Extract the (x, y) coordinate from the center of the cell holding the provided text.  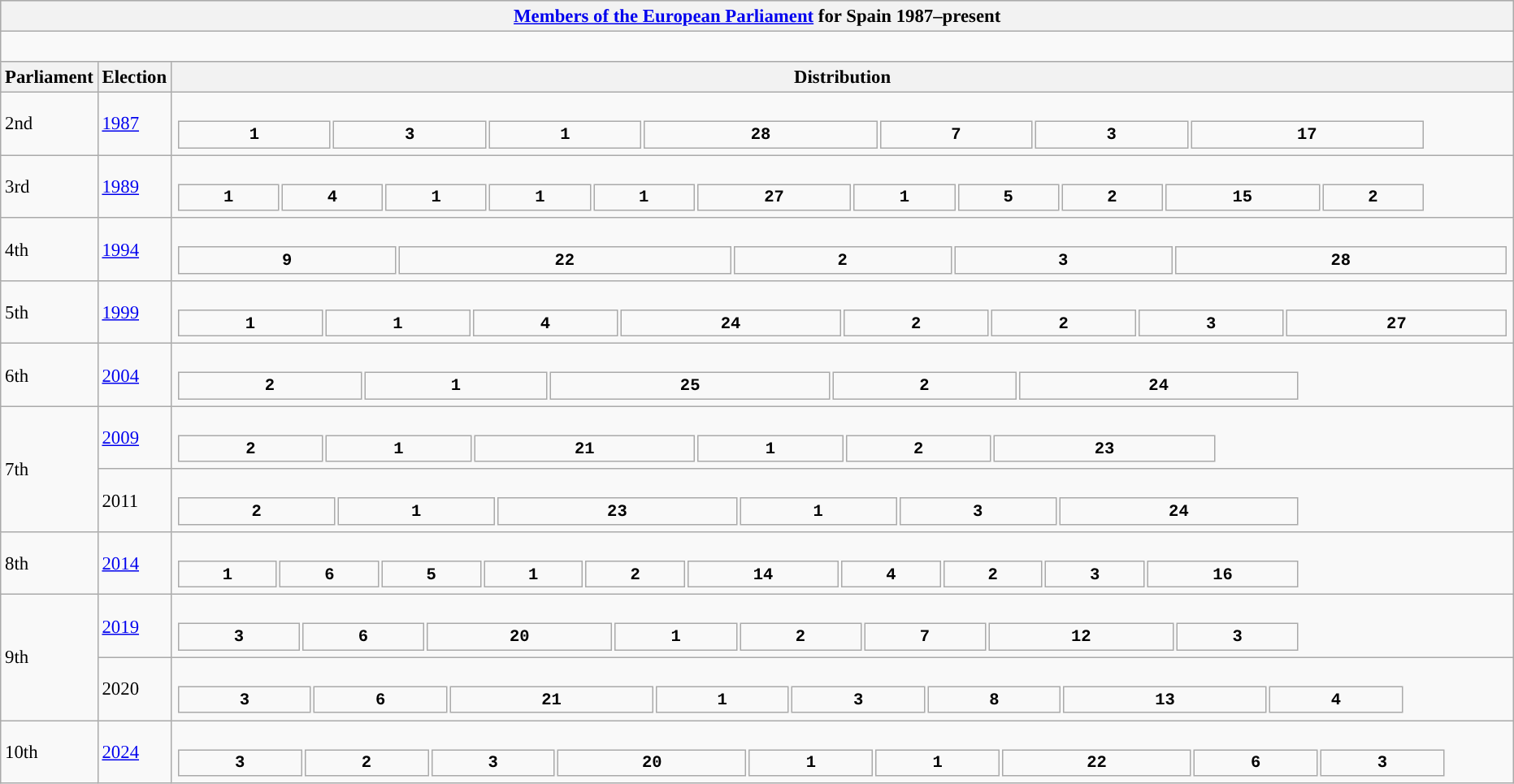
2 1 25 2 24 (842, 375)
1 6 5 1 2 14 4 2 3 16 (842, 564)
9 22 2 3 28 (842, 249)
1989 (134, 187)
2024 (134, 752)
14 (763, 574)
17 (1307, 135)
4th (49, 249)
1999 (134, 312)
Parliament (49, 77)
7th (49, 470)
3 6 20 1 2 7 12 3 (842, 626)
25 (690, 386)
9 (288, 261)
15 (1243, 197)
9th (49, 658)
2011 (134, 500)
1 4 1 1 1 27 1 5 2 15 2 (842, 187)
1987 (134, 123)
8 (994, 700)
2nd (49, 123)
2004 (134, 375)
3 6 21 1 3 8 13 4 (842, 689)
12 (1081, 637)
2 1 23 1 3 24 (842, 500)
2014 (134, 564)
3 2 3 20 1 1 22 6 3 (842, 752)
1 3 1 28 7 3 17 (842, 123)
2 1 21 1 2 23 (842, 437)
1 1 4 24 2 2 3 27 (842, 312)
10th (49, 752)
Members of the European Parliament for Spain 1987–present (757, 16)
8th (49, 564)
2019 (134, 626)
6th (49, 375)
3rd (49, 187)
1994 (134, 249)
2020 (134, 689)
5th (49, 312)
13 (1165, 700)
2009 (134, 437)
Distribution (842, 77)
Election (134, 77)
16 (1222, 574)
